Determine the [X, Y] coordinate at the center of the cell enclosing the given text.  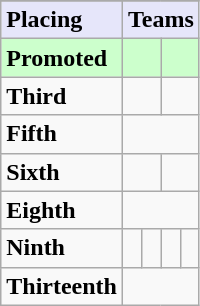
Fifth [62, 134]
Placing [62, 20]
Ninth [62, 248]
Thirteenth [62, 286]
Promoted [62, 58]
Teams [160, 20]
Third [62, 96]
Eighth [62, 210]
Sixth [62, 172]
